Capture the cell that displays the provided text and extract its (X, Y) central coordinate. 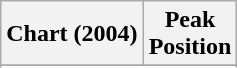
PeakPosition (190, 34)
Chart (2004) (72, 34)
